Pinpoint the cell where the given text exists, returning its [x, y] midpoint coordinate. 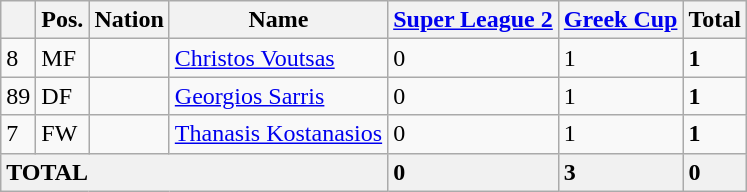
Pos. [62, 20]
TOTAL [194, 172]
MF [62, 58]
Christos Voutsas [278, 58]
Thanasis Kostanasios [278, 134]
Georgios Sarris [278, 96]
3 [620, 172]
89 [18, 96]
7 [18, 134]
Super League 2 [474, 20]
FW [62, 134]
Name [278, 20]
Greek Cup [620, 20]
Nation [129, 20]
DF [62, 96]
8 [18, 58]
Total [715, 20]
